Detect which cell encompasses the target text, then output its [X, Y] center coordinate. 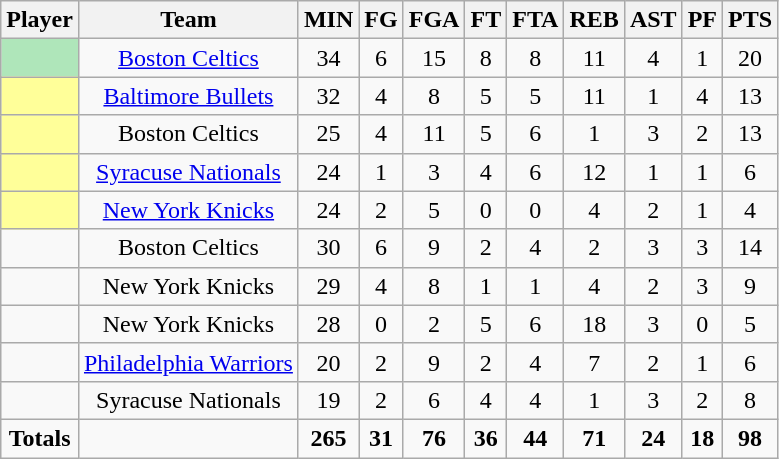
MIN [328, 20]
Player [40, 20]
FGA [434, 20]
44 [536, 438]
25 [328, 134]
19 [328, 400]
FG [381, 20]
Totals [40, 438]
31 [381, 438]
REB [594, 20]
265 [328, 438]
32 [328, 96]
Team [188, 20]
30 [328, 248]
7 [594, 362]
34 [328, 58]
FTA [536, 20]
12 [594, 172]
15 [434, 58]
AST [653, 20]
36 [486, 438]
Philadelphia Warriors [188, 362]
PF [702, 20]
98 [750, 438]
29 [328, 286]
PTS [750, 20]
FT [486, 20]
14 [750, 248]
71 [594, 438]
Baltimore Bullets [188, 96]
28 [328, 324]
76 [434, 438]
